Extract the [x, y] coordinate from the center of the cell holding the provided text.  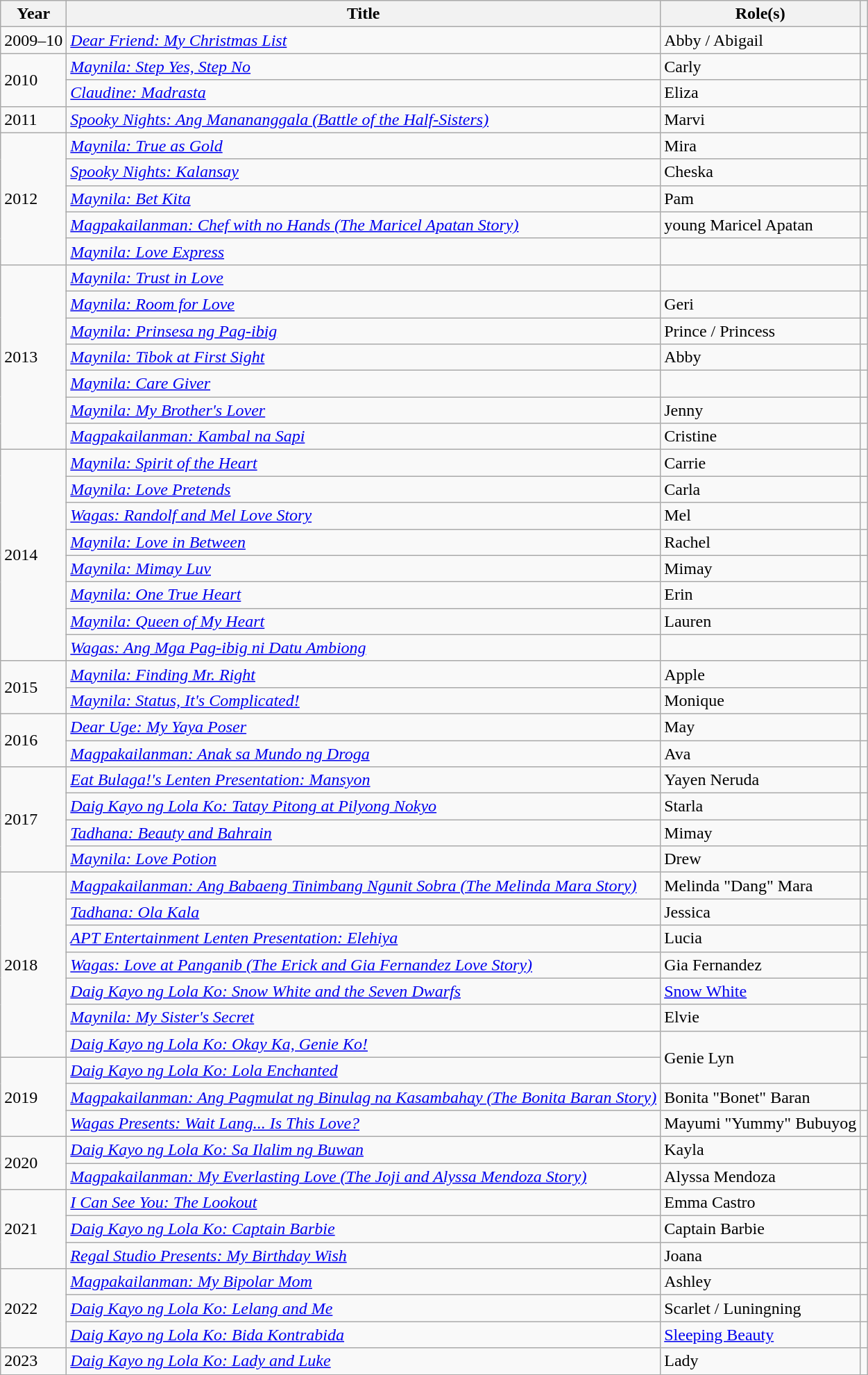
Regal Studio Presents: My Birthday Wish [364, 1256]
Mel [760, 516]
Wagas: Ang Mga Pag-ibig ni Datu Ambiong [364, 648]
Pam [760, 199]
Snow White [760, 991]
Daig Kayo ng Lola Ko: Tatay Pitong at Pilyong Nokyo [364, 807]
2022 [33, 1308]
Maynila: Finding Mr. Right [364, 674]
Captain Barbie [760, 1229]
Lucia [760, 938]
2015 [33, 687]
Lauren [760, 621]
Erin [760, 595]
May [760, 727]
Maynila: Prinsesa ng Pag-ibig [364, 331]
Spooky Nights: Ang Manananggala (Battle of the Half-Sisters) [364, 119]
Maynila: Status, It's Complicated! [364, 700]
2014 [33, 555]
2020 [33, 1163]
2010 [33, 80]
Maynila: Love Potion [364, 859]
Tadhana: Ola Kala [364, 912]
2011 [33, 119]
Maynila: Love in Between [364, 542]
Daig Kayo ng Lola Ko: Lelang and Me [364, 1308]
Wagas: Love at Panganib (The Erick and Gia Fernandez Love Story) [364, 965]
Carly [760, 67]
Maynila: Spirit of the Heart [364, 463]
Abby [760, 357]
Drew [760, 859]
Daig Kayo ng Lola Ko: Snow White and the Seven Dwarfs [364, 991]
Marvi [760, 119]
Apple [760, 674]
Maynila: True as Gold [364, 146]
Maynila: Mimay Luv [364, 568]
Joana [760, 1256]
Magpakailanman: Chef with no Hands (The Maricel Apatan Story) [364, 225]
Maynila: Tibok at First Sight [364, 357]
Abby / Abigail [760, 40]
Maynila: Room for Love [364, 304]
Alyssa Mendoza [760, 1176]
Cheska [760, 172]
Gia Fernandez [760, 965]
Genie Lyn [760, 1057]
Cristine [760, 437]
Carrie [760, 463]
Rachel [760, 542]
Starla [760, 807]
Bonita "Bonet" Baran [760, 1097]
Maynila: My Sister's Secret [364, 1018]
2018 [33, 965]
Magpakailanman: Kambal na Sapi [364, 437]
2009–10 [33, 40]
Dear Uge: My Yaya Poser [364, 727]
Sleeping Beauty [760, 1335]
Dear Friend: My Christmas List [364, 40]
Daig Kayo ng Lola Ko: Bida Kontrabida [364, 1335]
Scarlet / Luningning [760, 1308]
Eliza [760, 93]
Year [33, 14]
Maynila: Trust in Love [364, 278]
2016 [33, 740]
Geri [760, 304]
Daig Kayo ng Lola Ko: Sa Ilalim ng Buwan [364, 1149]
Magpakailanman: Ang Babaeng Tinimbang Ngunit Sobra (The Melinda Mara Story) [364, 886]
Wagas: Randolf and Mel Love Story [364, 516]
Yayen Neruda [760, 780]
Maynila: One True Heart [364, 595]
2023 [33, 1361]
Daig Kayo ng Lola Ko: Lady and Luke [364, 1361]
Eat Bulaga!'s Lenten Presentation: Mansyon [364, 780]
Spooky Nights: Kalansay [364, 172]
2021 [33, 1229]
Maynila: Care Giver [364, 384]
Maynila: Love Express [364, 251]
Jenny [760, 410]
Claudine: Madrasta [364, 93]
Magpakailanman: My Everlasting Love (The Joji and Alyssa Mendoza Story) [364, 1176]
Carla [760, 489]
Magpakailanman: Anak sa Mundo ng Droga [364, 753]
Elvie [760, 1018]
Monique [760, 700]
2013 [33, 357]
Maynila: Queen of My Heart [364, 621]
Role(s) [760, 14]
Mayumi "Yummy" Bubuyog [760, 1123]
2019 [33, 1097]
2017 [33, 820]
Title [364, 14]
Maynila: Bet Kita [364, 199]
Prince / Princess [760, 331]
Ava [760, 753]
Magpakailanman: My Bipolar Mom [364, 1282]
Mira [760, 146]
2012 [33, 199]
Daig Kayo ng Lola Ko: Captain Barbie [364, 1229]
I Can See You: The Lookout [364, 1203]
Maynila: My Brother's Lover [364, 410]
Kayla [760, 1149]
Maynila: Step Yes, Step No [364, 67]
Wagas Presents: Wait Lang... Is This Love? [364, 1123]
APT Entertainment Lenten Presentation: Elehiya [364, 938]
Tadhana: Beauty and Bahrain [364, 833]
Melinda "Dang" Mara [760, 886]
Ashley [760, 1282]
Daig Kayo ng Lola Ko: Okay Ka, Genie Ko! [364, 1044]
Magpakailanman: Ang Pagmulat ng Binulag na Kasambahay (The Bonita Baran Story) [364, 1097]
Daig Kayo ng Lola Ko: Lola Enchanted [364, 1070]
Lady [760, 1361]
young Maricel Apatan [760, 225]
Maynila: Love Pretends [364, 489]
Jessica [760, 912]
Emma Castro [760, 1203]
